Extract the [X, Y] coordinate from the center of the cell holding the provided text.  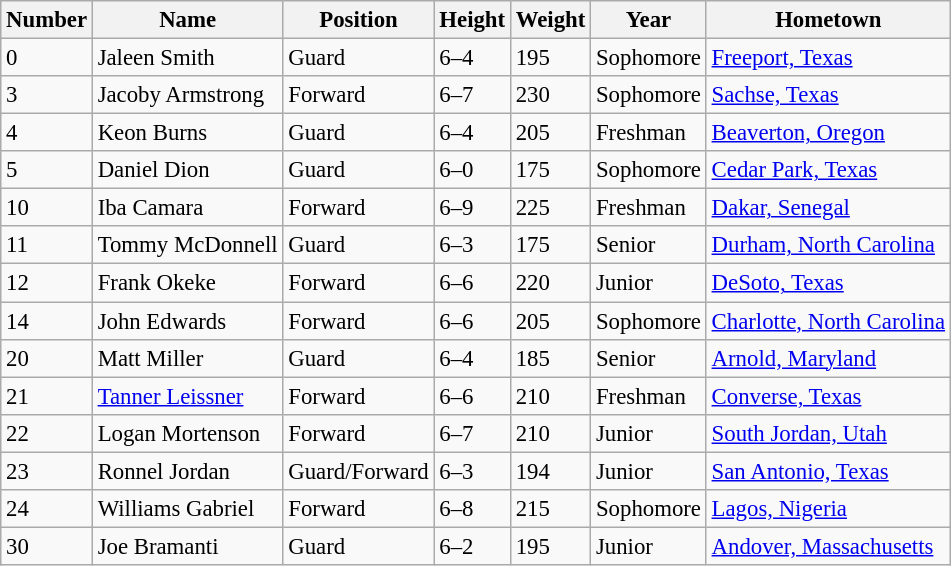
Matt Miller [188, 358]
21 [47, 396]
Charlotte, North Carolina [828, 321]
225 [550, 208]
Position [358, 20]
12 [47, 283]
22 [47, 433]
6–8 [472, 509]
10 [47, 208]
Number [47, 20]
4 [47, 133]
Beaverton, Oregon [828, 133]
0 [47, 58]
Jaleen Smith [188, 58]
Jacoby Armstrong [188, 95]
Height [472, 20]
Ronnel Jordan [188, 471]
14 [47, 321]
DeSoto, Texas [828, 283]
Guard/Forward [358, 471]
24 [47, 509]
Andover, Massachusetts [828, 546]
Dakar, Senegal [828, 208]
Tanner Leissner [188, 396]
Arnold, Maryland [828, 358]
South Jordan, Utah [828, 433]
6–2 [472, 546]
San Antonio, Texas [828, 471]
Logan Mortenson [188, 433]
194 [550, 471]
Cedar Park, Texas [828, 170]
Daniel Dion [188, 170]
185 [550, 358]
Sachse, Texas [828, 95]
20 [47, 358]
30 [47, 546]
Iba Camara [188, 208]
6–0 [472, 170]
230 [550, 95]
Converse, Texas [828, 396]
Freeport, Texas [828, 58]
Keon Burns [188, 133]
6–9 [472, 208]
Frank Okeke [188, 283]
Joe Bramanti [188, 546]
220 [550, 283]
23 [47, 471]
Durham, North Carolina [828, 245]
Name [188, 20]
3 [47, 95]
John Edwards [188, 321]
Year [649, 20]
11 [47, 245]
215 [550, 509]
Hometown [828, 20]
Weight [550, 20]
Tommy McDonnell [188, 245]
Williams Gabriel [188, 509]
Lagos, Nigeria [828, 509]
5 [47, 170]
